Identify which cell holds the provided text, then report its (X, Y) central coordinate. 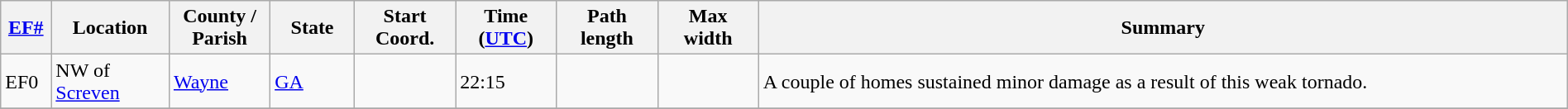
Start Coord. (404, 28)
County / Parish (219, 28)
Summary (1163, 28)
Wayne (219, 81)
NW of Screven (111, 81)
Time (UTC) (506, 28)
EF0 (26, 81)
GA (313, 81)
Max width (708, 28)
Path length (607, 28)
Location (111, 28)
22:15 (506, 81)
A couple of homes sustained minor damage as a result of this weak tornado. (1163, 81)
EF# (26, 28)
State (313, 28)
